From the cell containing the given text, extract its center point as [x, y] coordinate. 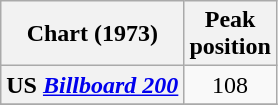
US Billboard 200 [92, 85]
108 [230, 85]
Chart (1973) [92, 34]
Peakposition [230, 34]
